Provide the (x, y) coordinate of the cell's center where the given text is located.  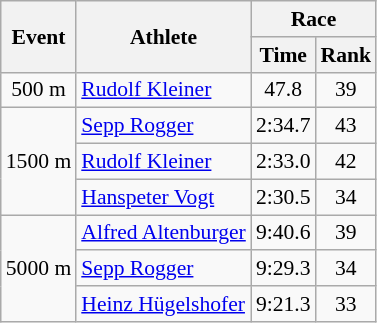
Athlete (164, 36)
Event (38, 36)
Heinz Hügelshofer (164, 304)
47.8 (284, 90)
2:30.5 (284, 197)
2:34.7 (284, 126)
9:21.3 (284, 304)
5000 m (38, 268)
43 (346, 126)
9:29.3 (284, 269)
Alfred Altenburger (164, 233)
Time (284, 55)
Race (314, 19)
500 m (38, 90)
2:33.0 (284, 162)
1500 m (38, 162)
Hanspeter Vogt (164, 197)
33 (346, 304)
42 (346, 162)
Rank (346, 55)
9:40.6 (284, 233)
